Pinpoint the cell where the given text exists, returning its (x, y) midpoint coordinate. 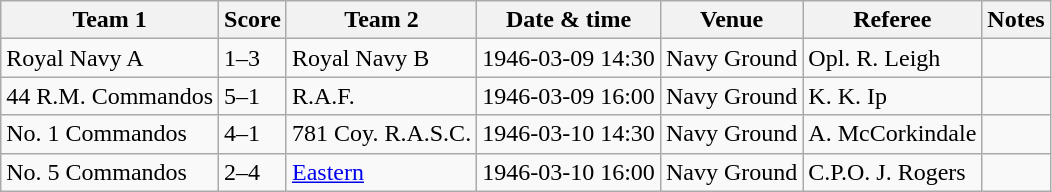
4–1 (253, 134)
1–3 (253, 58)
R.A.F. (381, 96)
Score (253, 20)
5–1 (253, 96)
2–4 (253, 172)
1946-03-09 16:00 (569, 96)
No. 5 Commandos (110, 172)
Royal Navy B (381, 58)
No. 1 Commandos (110, 134)
Royal Navy A (110, 58)
Opl. R. Leigh (892, 58)
Team 2 (381, 20)
781 Coy. R.A.S.C. (381, 134)
44 R.M. Commandos (110, 96)
1946-03-10 16:00 (569, 172)
Notes (1016, 20)
Referee (892, 20)
C.P.O. J. Rogers (892, 172)
Date & time (569, 20)
A. McCorkindale (892, 134)
Venue (731, 20)
K. K. Ip (892, 96)
Eastern (381, 172)
Team 1 (110, 20)
1946-03-09 14:30 (569, 58)
1946-03-10 14:30 (569, 134)
